Find where the given text appears and provide that cell's center as (x, y) coordinate. 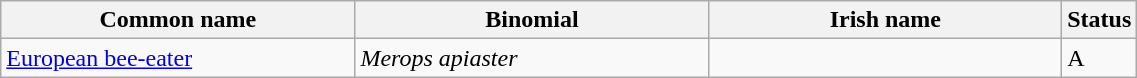
Binomial (532, 20)
A (1100, 58)
European bee-eater (178, 58)
Common name (178, 20)
Merops apiaster (532, 58)
Status (1100, 20)
Irish name (886, 20)
